Find where the given text appears and provide that cell's center as [X, Y] coordinate. 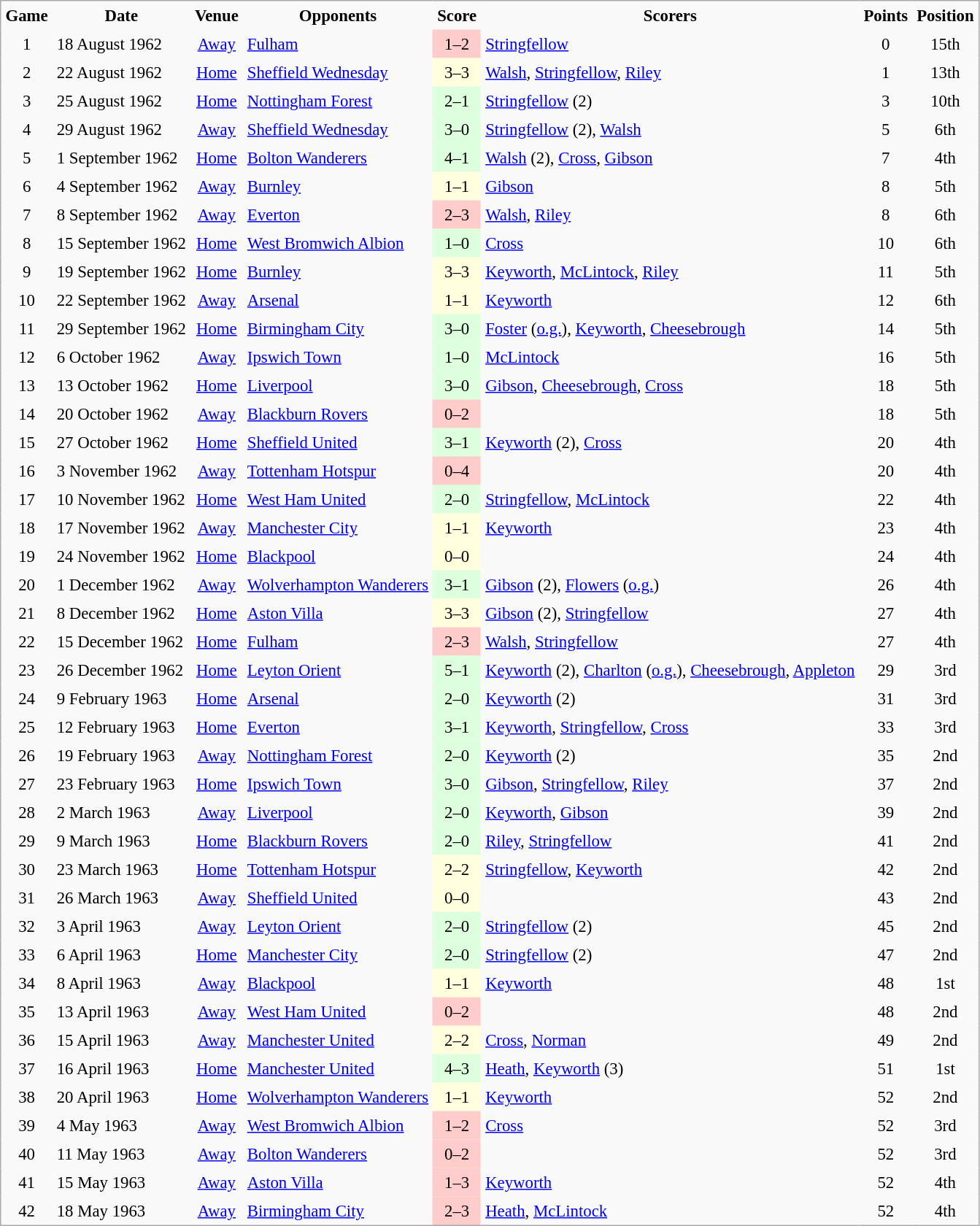
1 December 1962 [121, 585]
4 [26, 130]
1 September 1962 [121, 158]
9 February 1963 [121, 699]
32 [26, 927]
19 February 1963 [121, 756]
51 [886, 1068]
Points [886, 15]
18 August 1962 [121, 44]
45 [886, 927]
Cross, Norman [670, 1041]
15 December 1962 [121, 642]
11 May 1963 [121, 1154]
0–4 [457, 471]
2–1 [457, 101]
36 [26, 1041]
38 [26, 1098]
27 October 1962 [121, 442]
19 [26, 556]
25 August 1962 [121, 101]
4–3 [457, 1068]
21 [26, 613]
Gibson [670, 187]
15 [26, 442]
0 [886, 44]
12 February 1963 [121, 727]
6 October 1962 [121, 358]
Venue [217, 15]
6 [26, 187]
16 April 1963 [121, 1068]
9 [26, 271]
6 April 1963 [121, 955]
4 May 1963 [121, 1125]
13 [26, 385]
5–1 [457, 670]
15 April 1963 [121, 1041]
29 September 1962 [121, 328]
1–3 [457, 1182]
Opponents [338, 15]
3 November 1962 [121, 471]
8 April 1963 [121, 984]
23 February 1963 [121, 784]
Game [26, 15]
8 September 1962 [121, 215]
13 April 1963 [121, 1011]
15 May 1963 [121, 1182]
8 December 1962 [121, 613]
Gibson (2), Stringfellow [670, 613]
19 September 1962 [121, 271]
Gibson, Cheesebrough, Cross [670, 385]
Foster (o.g.), Keyworth, Cheesebrough [670, 328]
Keyworth (2), Cross [670, 442]
Walsh, Stringfellow, Riley [670, 73]
Heath, McLintock [670, 1211]
47 [886, 955]
10 November 1962 [121, 499]
Gibson, Stringfellow, Riley [670, 784]
43 [886, 898]
20 April 1963 [121, 1098]
4 September 1962 [121, 187]
13 October 1962 [121, 385]
Date [121, 15]
18 May 1963 [121, 1211]
Score [457, 15]
30 [26, 870]
Heath, Keyworth (3) [670, 1068]
2 March 1963 [121, 813]
22 September 1962 [121, 301]
22 August 1962 [121, 73]
28 [26, 813]
Stringfellow, McLintock [670, 499]
Walsh, Riley [670, 215]
Walsh, Stringfellow [670, 642]
10th [946, 101]
Scorers [670, 15]
Riley, Stringfellow [670, 841]
9 March 1963 [121, 841]
20 October 1962 [121, 415]
24 November 1962 [121, 556]
13th [946, 73]
3 April 1963 [121, 927]
25 [26, 727]
Position [946, 15]
49 [886, 1041]
Keyworth, Stringfellow, Cross [670, 727]
Gibson (2), Flowers (o.g.) [670, 585]
Keyworth, McLintock, Riley [670, 271]
Stringfellow [670, 44]
Keyworth (2), Charlton (o.g.), Cheesebrough, Appleton [670, 670]
Stringfellow (2), Walsh [670, 130]
Stringfellow, Keyworth [670, 870]
Keyworth, Gibson [670, 813]
29 August 1962 [121, 130]
15th [946, 44]
40 [26, 1154]
17 November 1962 [121, 528]
Walsh (2), Cross, Gibson [670, 158]
17 [26, 499]
26 March 1963 [121, 898]
4–1 [457, 158]
15 September 1962 [121, 244]
McLintock [670, 358]
26 December 1962 [121, 670]
2 [26, 73]
34 [26, 984]
23 March 1963 [121, 870]
